Return (X, Y) of the center of cell containing provided text 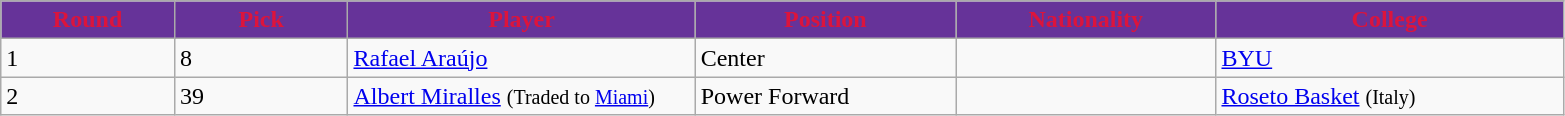
Roseto Basket (Italy) (1390, 96)
Nationality (1086, 20)
39 (261, 96)
1 (88, 58)
Pick (261, 20)
BYU (1390, 58)
Round (88, 20)
2 (88, 96)
Power Forward (825, 96)
Center (825, 58)
Albert Miralles (Traded to Miami) (522, 96)
8 (261, 58)
Position (825, 20)
Rafael Araújo (522, 58)
Player (522, 20)
College (1390, 20)
